Provide the (X, Y) coordinate of the cell's center where the given text is located.  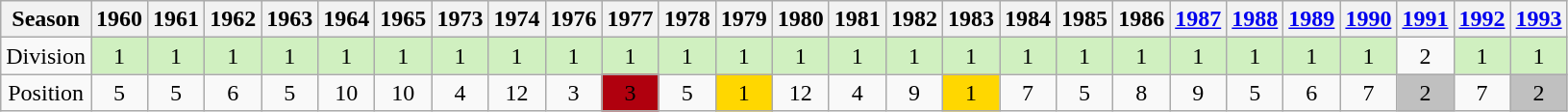
1987 (1198, 19)
Division (46, 56)
1990 (1369, 19)
1985 (1084, 19)
1982 (913, 19)
1980 (800, 19)
1988 (1256, 19)
1960 (119, 19)
Season (46, 19)
1977 (631, 19)
1992 (1482, 19)
1986 (1142, 19)
1984 (1029, 19)
1974 (517, 19)
1965 (404, 19)
1993 (1538, 19)
1963 (290, 19)
1964 (346, 19)
1979 (744, 19)
1983 (971, 19)
1976 (573, 19)
1991 (1425, 19)
Position (46, 93)
1973 (460, 19)
1962 (233, 19)
1961 (177, 19)
1981 (858, 19)
1989 (1311, 19)
8 (1142, 93)
1978 (686, 19)
